Detect which cell encompasses the target text, then output its (X, Y) center coordinate. 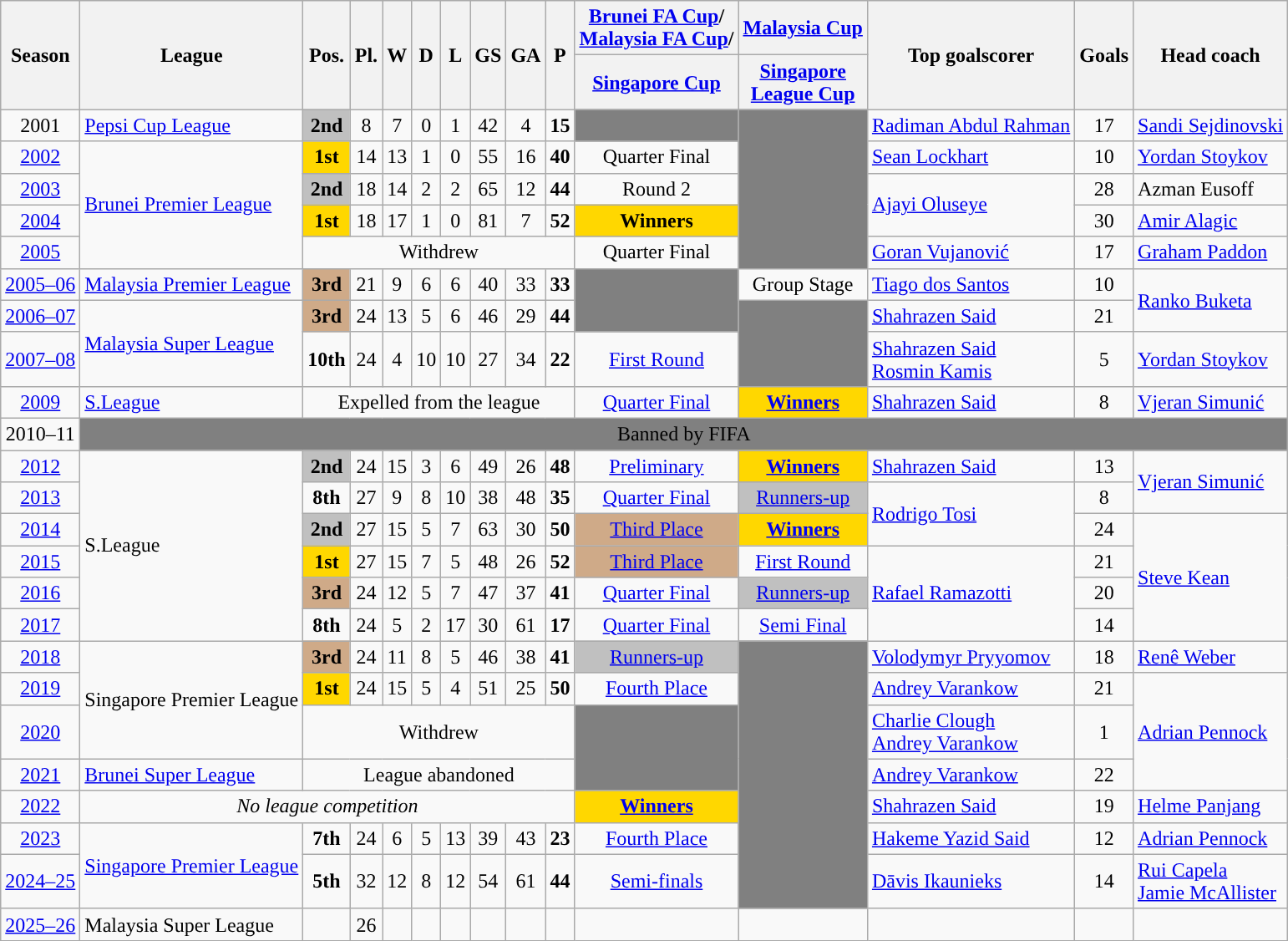
47 (488, 593)
2023 (40, 838)
2007–08 (40, 359)
20 (1104, 593)
Charlie Clough Andrey Varankow (971, 732)
Malaysia Cup (803, 28)
2010–11 (40, 434)
2019 (40, 689)
2005–06 (40, 284)
54 (488, 881)
2022 (40, 806)
Singapore Cup (657, 82)
7th (327, 838)
Rodrigo Tosi (971, 514)
Expelled from the league (439, 402)
2005 (40, 252)
Goran Vujanović (971, 252)
2012 (40, 465)
11 (398, 657)
Brunei Super League (192, 775)
39 (488, 838)
Banned by FIFA (684, 434)
3 (426, 465)
Preliminary (657, 465)
Top goalscorer (971, 55)
GS (488, 55)
2006–07 (40, 316)
19 (1104, 806)
Helme Panjang (1211, 806)
49 (488, 465)
Azman Eusoff (1211, 189)
34 (526, 359)
2017 (40, 625)
16 (526, 157)
Sean Lockhart (971, 157)
Rafael Ramazotti (971, 593)
League (192, 55)
2003 (40, 189)
63 (488, 530)
Steve Kean (1211, 577)
2024–25 (40, 881)
2020 (40, 732)
Pl. (366, 55)
2014 (40, 530)
League abandoned (439, 775)
GA (526, 55)
Round 2 (657, 189)
Malaysia Premier League (192, 284)
2021 (40, 775)
Ranko Buketa (1211, 300)
Tiago dos Santos (971, 284)
W (398, 55)
2018 (40, 657)
Pepsi Cup League (192, 125)
23 (560, 838)
No league competition (327, 806)
55 (488, 157)
2004 (40, 221)
Volodymyr Pryyomov (971, 657)
Renê Weber (1211, 657)
10th (327, 359)
28 (1104, 189)
Brunei Premier League (192, 205)
Pos. (327, 55)
Semi Final (803, 625)
P (560, 55)
2013 (40, 498)
2002 (40, 157)
2001 (40, 125)
Dāvis Ikaunieks (971, 881)
51 (488, 689)
32 (366, 881)
Brunei FA Cup/ Malaysia FA Cup/ (657, 28)
2025–26 (40, 924)
Sandi Sejdinovski (1211, 125)
Graham Paddon (1211, 252)
25 (526, 689)
D (426, 55)
Shahrazen Said Rosmin Kamis (971, 359)
L (456, 55)
2015 (40, 562)
43 (526, 838)
Season (40, 55)
Goals (1104, 55)
29 (526, 316)
Semi-finals (657, 881)
37 (526, 593)
Head coach (1211, 55)
Hakeme Yazid Said (971, 838)
2009 (40, 402)
81 (488, 221)
SingaporeLeague Cup (803, 82)
42 (488, 125)
Rui Capela Jamie McAllister (1211, 881)
Amir Alagic (1211, 221)
65 (488, 189)
Group Stage (803, 284)
Radiman Abdul Rahman (971, 125)
35 (560, 498)
5th (327, 881)
Ajayi Oluseye (971, 205)
2016 (40, 593)
